Provide the [X, Y] coordinate of the cell's center where the given text is located.  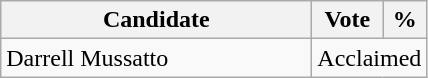
% [405, 20]
Candidate [156, 20]
Acclaimed [370, 58]
Darrell Mussatto [156, 58]
Vote [348, 20]
